Find where the given text appears and provide that cell's center as (X, Y) coordinate. 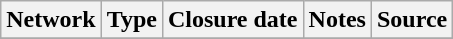
Network (51, 20)
Type (132, 20)
Closure date (232, 20)
Notes (337, 20)
Source (412, 20)
